Return [X, Y] of the center of cell containing provided text 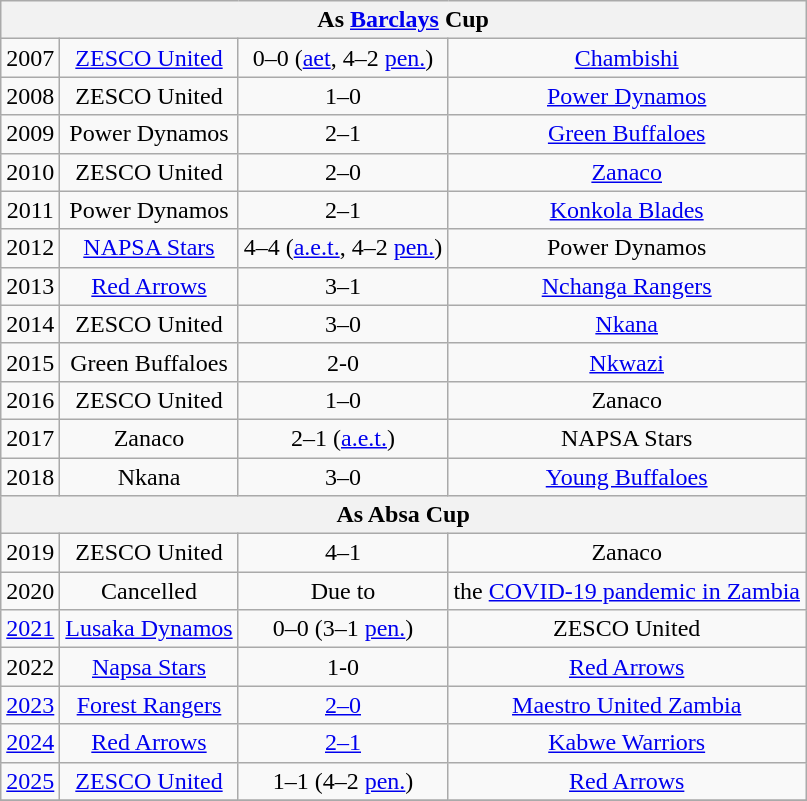
2013 [30, 286]
2020 [30, 591]
2–1 (a.e.t.) [343, 438]
2018 [30, 477]
1-0 [343, 667]
2022 [30, 667]
2011 [30, 210]
2010 [30, 172]
Nkwazi [627, 362]
Chambishi [627, 58]
the COVID-19 pandemic in Zambia [627, 591]
0–0 (3–1 pen.) [343, 629]
2021 [30, 629]
Lusaka Dynamos [149, 629]
3–1 [343, 286]
1–1 (4–2 pen.) [343, 781]
Due to [343, 591]
Young Buffaloes [627, 477]
2007 [30, 58]
2017 [30, 438]
2024 [30, 743]
2014 [30, 324]
As Absa Cup [404, 515]
2025 [30, 781]
2009 [30, 134]
2023 [30, 705]
Cancelled [149, 591]
Maestro United Zambia [627, 705]
2-0 [343, 362]
2008 [30, 96]
4–4 (a.e.t., 4–2 pen.) [343, 248]
2012 [30, 248]
Forest Rangers [149, 705]
Kabwe Warriors [627, 743]
As Barclays Cup [404, 20]
2016 [30, 400]
2015 [30, 362]
Konkola Blades [627, 210]
2019 [30, 553]
Napsa Stars [149, 667]
4–1 [343, 553]
Nchanga Rangers [627, 286]
0–0 (aet, 4–2 pen.) [343, 58]
